Provide the (x, y) coordinate of the cell's center where the given text is located.  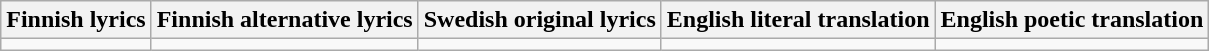
English poetic translation (1072, 20)
Finnish lyrics (76, 20)
Swedish original lyrics (540, 20)
Finnish alternative lyrics (284, 20)
English literal translation (798, 20)
